From the cell containing the given text, extract its center point as [x, y] coordinate. 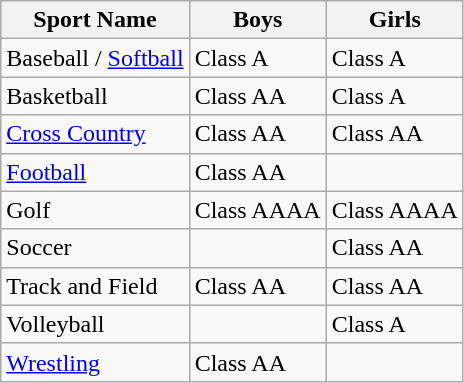
Soccer [95, 248]
Girls [394, 20]
Volleyball [95, 324]
Basketball [95, 96]
Golf [95, 210]
Track and Field [95, 286]
Baseball / Softball [95, 58]
Boys [258, 20]
Sport Name [95, 20]
Football [95, 172]
Cross Country [95, 134]
Wrestling [95, 362]
